Search for the cell housing the specified text and yield its (X, Y) center coordinate. 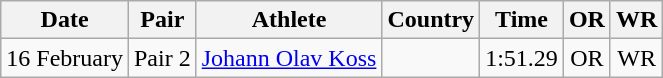
Date (65, 20)
1:51.29 (522, 58)
Pair (162, 20)
Athlete (289, 20)
Country (431, 20)
16 February (65, 58)
Pair 2 (162, 58)
Johann Olav Koss (289, 58)
Time (522, 20)
